Locate the cell with the specified text and output its [x, y] center coordinate. 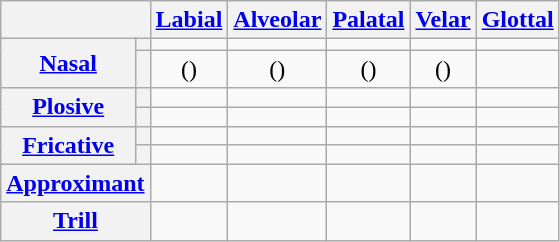
Velar [443, 20]
Plosive [68, 107]
Glottal [518, 20]
Alveolar [278, 20]
Approximant [76, 183]
Labial [189, 20]
Nasal [68, 64]
Palatal [368, 20]
Fricative [68, 145]
Trill [76, 221]
